From the cell containing the given text, extract its center point as (X, Y) coordinate. 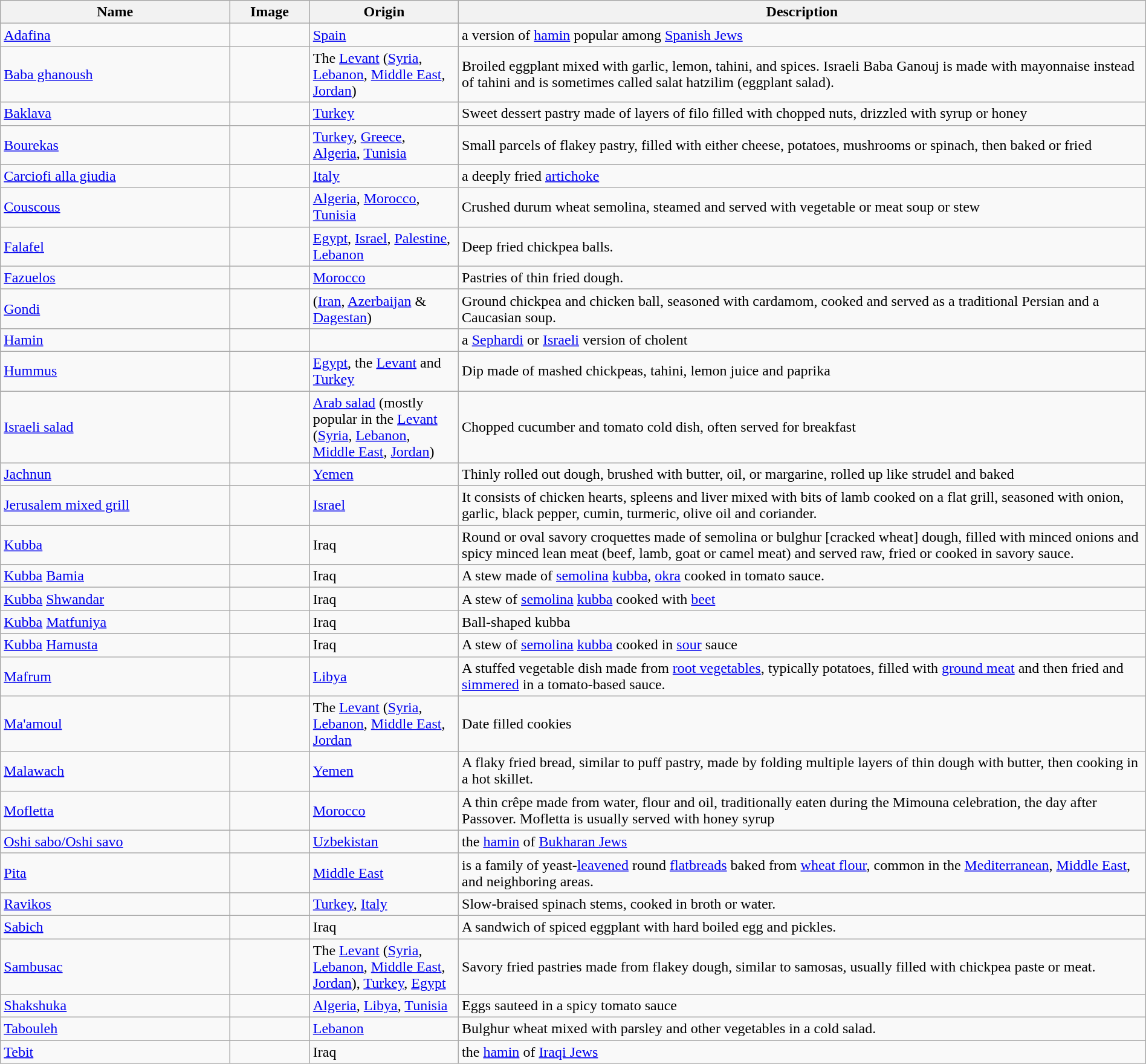
Lebanon (384, 1029)
Name (115, 12)
Kubba Hamusta (115, 645)
Hamin (115, 340)
Sambusac (115, 966)
Hummus (115, 371)
Turkey, Italy (384, 904)
(Iran, Azerbaijan & Dagestan) (384, 308)
Malawach (115, 771)
Ravikos (115, 904)
Spain (384, 35)
A stew of semolina kubba cooked in sour sauce (803, 645)
Adafina (115, 35)
is a family of yeast-leavened round flatbreads baked from wheat flour, common in the Mediterranean, Middle East, and neighboring areas. (803, 873)
Kubba (115, 545)
Kubba Shwandar (115, 599)
Arab salad (mostly popular in the Levant (Syria, Lebanon, Middle East, Jordan) (384, 427)
Ball-shaped kubba (803, 622)
Sabich (115, 927)
Description (803, 12)
Fazuelos (115, 277)
Falafel (115, 247)
Kubba Bamia (115, 576)
a Sephardi or Israeli version of cholent (803, 340)
Egypt, Israel, Palestine, Lebanon (384, 247)
Pita (115, 873)
Jachnun (115, 475)
Israel (384, 505)
The Levant (Syria, Lebanon, Middle East, Jordan), Turkey, Egypt (384, 966)
Oshi sabo/Oshi savo (115, 842)
Uzbekistan (384, 842)
A stuffed vegetable dish made from root vegetables, typically potatoes, filled with ground meat and then fried and simmered in a tomato-based sauce. (803, 676)
Savory fried pastries made from flakey dough, similar to samosas, usually filled with chickpea paste or meat. (803, 966)
Turkey, Greece, Algeria, Tunisia (384, 145)
Small parcels of flakey pastry, filled with either cheese, potatoes, mushrooms or spinach, then baked or fried (803, 145)
Slow-braised spinach stems, cooked in broth or water. (803, 904)
Algeria, Libya, Tunisia (384, 1006)
Turkey (384, 114)
Libya (384, 676)
Egypt, the Levant and Turkey (384, 371)
Italy (384, 176)
A sandwich of spiced eggplant with hard boiled egg and pickles. (803, 927)
The Levant (Syria, Lebanon, Middle East, Jordan (384, 724)
the hamin of Bukharan Jews (803, 842)
Mofletta (115, 810)
A flaky fried bread, similar to puff pastry, made by folding multiple layers of thin dough with butter, then cooking in a hot skillet. (803, 771)
Algeria, Morocco, Tunisia (384, 207)
Bourekas (115, 145)
Ma'amoul (115, 724)
Baba ghanoush (115, 74)
Image (270, 12)
Couscous (115, 207)
Tabouleh (115, 1029)
Middle East (384, 873)
Pastries of thin fried dough. (803, 277)
Ground chickpea and chicken ball, seasoned with cardamom, cooked and served as a traditional Persian and a Caucasian soup. (803, 308)
Deep fried chickpea balls. (803, 247)
Kubba Matfuniya (115, 622)
Eggs sauteed in a spicy tomato sauce (803, 1006)
Origin (384, 12)
a version of hamin popular among Spanish Jews (803, 35)
Tebit (115, 1052)
Dip made of mashed chickpeas, tahini, lemon juice and paprika (803, 371)
The Levant (Syria, Lebanon, Middle East, Jordan) (384, 74)
Crushed durum wheat semolina, steamed and served with vegetable or meat soup or stew (803, 207)
A stew made of semolina kubba, okra cooked in tomato sauce. (803, 576)
Chopped cucumber and tomato cold dish, often served for breakfast (803, 427)
Sweet dessert pastry made of layers of filo filled with chopped nuts, drizzled with syrup or honey (803, 114)
A stew of semolina kubba cooked with beet (803, 599)
Gondi (115, 308)
Jerusalem mixed grill (115, 505)
Mafrum (115, 676)
Baklava (115, 114)
Israeli salad (115, 427)
the hamin of Iraqi Jews (803, 1052)
Shakshuka (115, 1006)
Date filled cookies (803, 724)
Bulghur wheat mixed with parsley and other vegetables in a cold salad. (803, 1029)
Carciofi alla giudia (115, 176)
a deeply fried artichoke (803, 176)
Thinly rolled out dough, brushed with butter, oil, or margarine, rolled up like strudel and baked (803, 475)
